Return [x, y] of the center of cell containing provided text 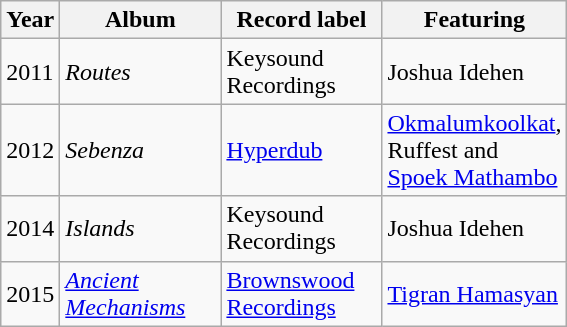
Tigran Hamasyan [474, 294]
Brownswood Recordings [302, 294]
Hyperdub [302, 150]
2012 [30, 150]
Islands [140, 228]
Routes [140, 72]
Year [30, 20]
Sebenza [140, 150]
Okmalumkoolkat, Ruffest and Spoek Mathambo [474, 150]
2015 [30, 294]
Album [140, 20]
Ancient Mechanisms [140, 294]
2014 [30, 228]
2011 [30, 72]
Record label [302, 20]
Featuring [474, 20]
